Determine the [X, Y] coordinate at the center of the cell enclosing the given text.  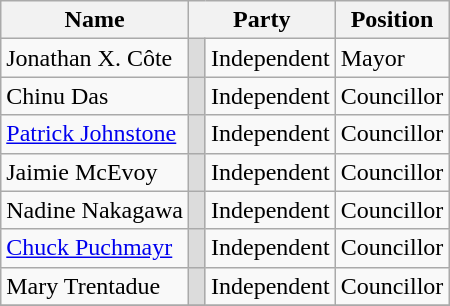
Jaimie McEvoy [95, 172]
Chinu Das [95, 96]
Nadine Nakagawa [95, 210]
Chuck Puchmayr [95, 248]
Position [392, 20]
Patrick Johnstone [95, 134]
Party [262, 20]
Mary Trentadue [95, 286]
Mayor [392, 58]
Jonathan X. Côte [95, 58]
Name [95, 20]
